Search for the cell housing the specified text and yield its (X, Y) center coordinate. 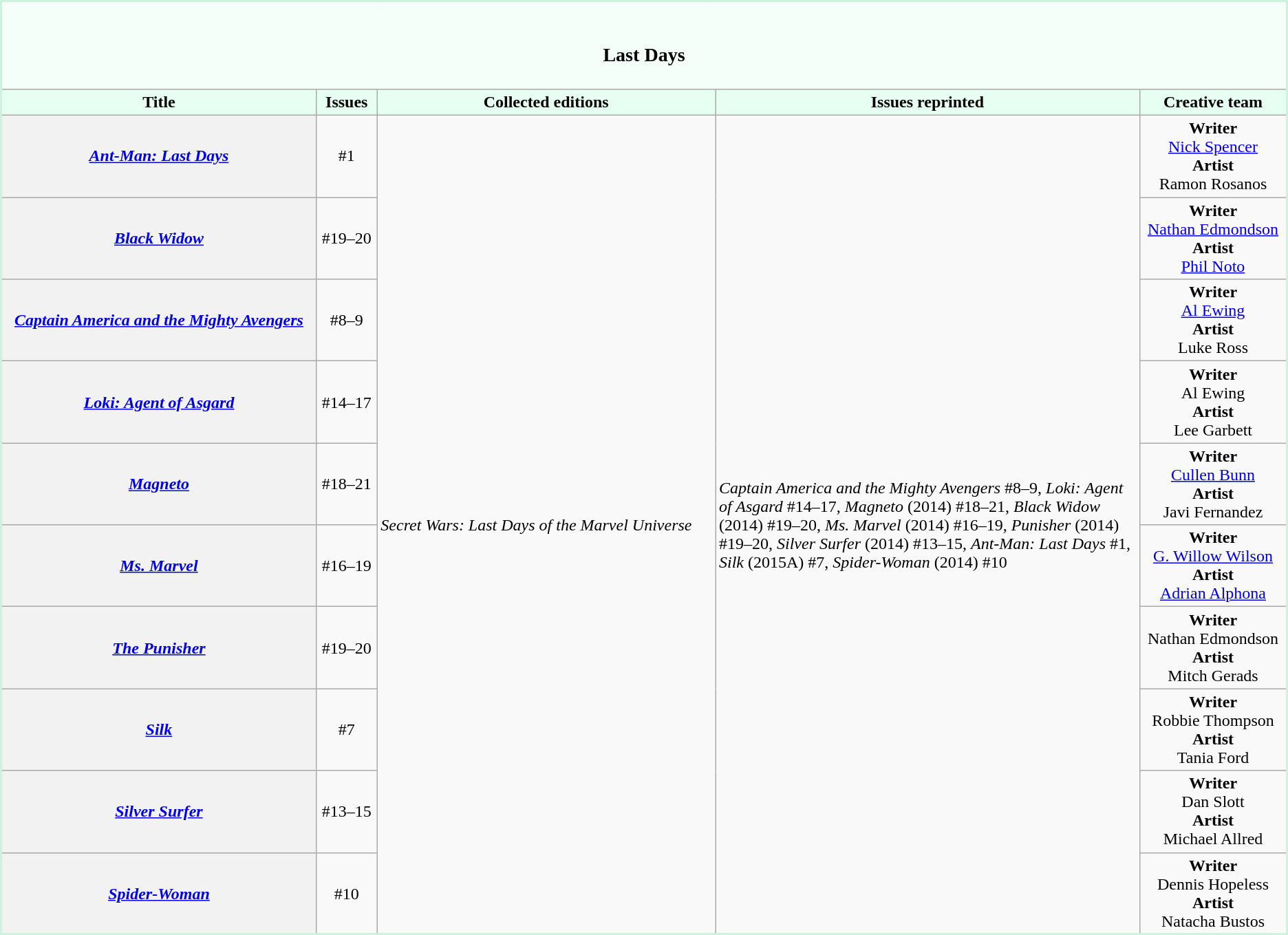
Loki: Agent of Asgard (159, 402)
#18–21 (347, 484)
WriterNathan EdmondsonArtistMitch Gerads (1213, 648)
WriterDan SlottArtistMichael Allred (1213, 812)
Silk (159, 729)
Creative team (1213, 102)
WriterAl EwingArtistLuke Ross (1213, 321)
Issues reprinted (927, 102)
Collected editions (546, 102)
WriterCullen BunnArtistJavi Fernandez (1213, 484)
WriterAl EwingArtistLee Garbett (1213, 402)
#13–15 (347, 812)
Ms. Marvel (159, 566)
Silver Surfer (159, 812)
#10 (347, 893)
The Punisher (159, 648)
#14–17 (347, 402)
Captain America and the Mighty Avengers (159, 321)
WriterG. Willow WilsonArtistAdrian Alphona (1213, 566)
#8–9 (347, 321)
WriterDennis HopelessArtistNatacha Bustos (1213, 893)
#16–19 (347, 566)
Last Days (644, 45)
#7 (347, 729)
Issues (347, 102)
Title (159, 102)
WriterRobbie ThompsonArtistTania Ford (1213, 729)
WriterNathan EdmondsonArtistPhil Noto (1213, 238)
#1 (347, 157)
Spider-Woman (159, 893)
Ant-Man: Last Days (159, 157)
Black Widow (159, 238)
WriterNick SpencerArtistRamon Rosanos (1213, 157)
Magneto (159, 484)
Secret Wars: Last Days of the Marvel Universe (546, 526)
